Extract the (x, y) coordinate from the center of the cell holding the provided text.  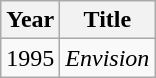
Title (108, 20)
Year (30, 20)
Envision (108, 58)
1995 (30, 58)
